Find where the given text appears and provide that cell's center as [x, y] coordinate. 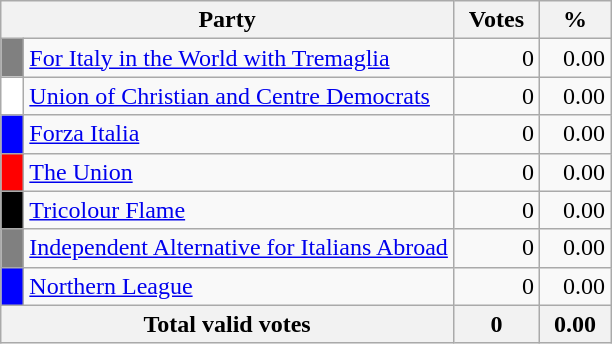
Union of Christian and Centre Democrats [239, 96]
Total valid votes [228, 324]
Votes [496, 20]
Northern League [239, 286]
% [574, 20]
Tricolour Flame [239, 210]
For Italy in the World with Tremaglia [239, 58]
Independent Alternative for Italians Abroad [239, 248]
Party [228, 20]
Forza Italia [239, 134]
The Union [239, 172]
